From the cell containing the given text, extract its center point as [X, Y] coordinate. 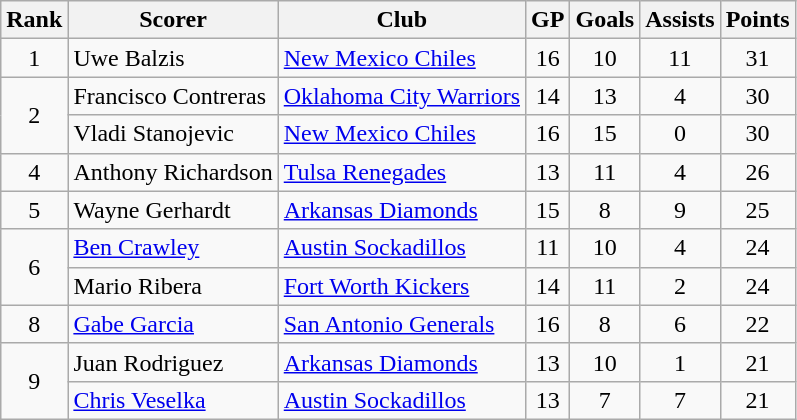
Francisco Contreras [173, 96]
22 [758, 324]
Oklahoma City Warriors [402, 96]
Goals [605, 20]
Wayne Gerhardt [173, 210]
Gabe Garcia [173, 324]
26 [758, 172]
25 [758, 210]
Scorer [173, 20]
San Antonio Generals [402, 324]
GP [548, 20]
Tulsa Renegades [402, 172]
Points [758, 20]
Anthony Richardson [173, 172]
Vladi Stanojevic [173, 134]
Ben Crawley [173, 248]
Chris Veselka [173, 400]
Club [402, 20]
Rank [34, 20]
Uwe Balzis [173, 58]
0 [680, 134]
Fort Worth Kickers [402, 286]
31 [758, 58]
Mario Ribera [173, 286]
Assists [680, 20]
Juan Rodriguez [173, 362]
5 [34, 210]
